Scan for the cell matching the given text and deliver its [X, Y] coordinate at center. 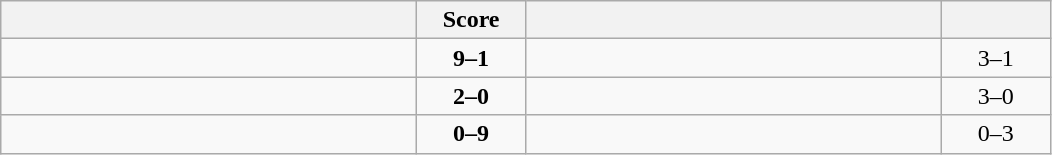
3–1 [996, 58]
0–9 [472, 134]
3–0 [996, 96]
Score [472, 20]
2–0 [472, 96]
9–1 [472, 58]
0–3 [996, 134]
